Locate the cell with the specified text and output its [X, Y] center coordinate. 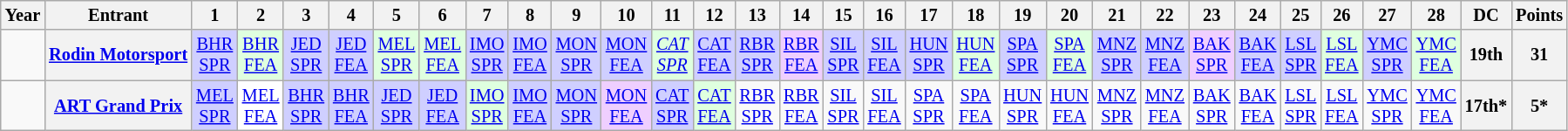
26 [1341, 15]
28 [1436, 15]
Rodin Motorsport [119, 55]
2 [261, 15]
11 [672, 15]
19th [1486, 55]
7 [486, 15]
9 [577, 15]
17th* [1486, 106]
13 [757, 15]
4 [351, 15]
5* [1539, 106]
1 [214, 15]
27 [1387, 15]
6 [443, 15]
14 [801, 15]
8 [530, 15]
18 [975, 15]
20 [1069, 15]
Year [23, 15]
3 [306, 15]
31 [1539, 55]
Entrant [119, 15]
15 [843, 15]
17 [929, 15]
21 [1117, 15]
19 [1022, 15]
5 [397, 15]
23 [1212, 15]
24 [1259, 15]
25 [1300, 15]
12 [714, 15]
22 [1164, 15]
DC [1486, 15]
Points [1539, 15]
16 [884, 15]
ART Grand Prix [119, 106]
10 [626, 15]
